Provide the (x, y) coordinate of the cell's center where the given text is located.  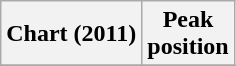
Peakposition (188, 34)
Chart (2011) (72, 34)
